Search for the cell housing the specified text and yield its [x, y] center coordinate. 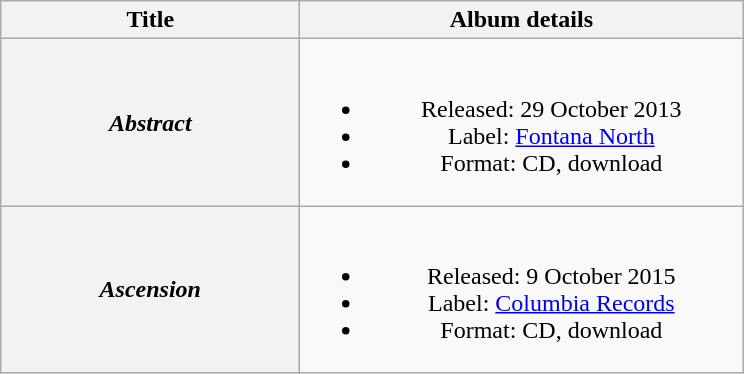
Released: 29 October 2013Label: Fontana NorthFormat: CD, download [522, 122]
Album details [522, 20]
Ascension [150, 290]
Released: 9 October 2015Label: Columbia RecordsFormat: CD, download [522, 290]
Title [150, 20]
Abstract [150, 122]
